Capture the cell that displays the provided text and extract its (x, y) central coordinate. 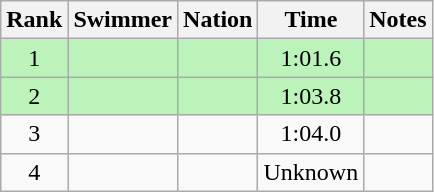
Unknown (311, 172)
Notes (398, 20)
4 (34, 172)
Rank (34, 20)
3 (34, 134)
1:01.6 (311, 58)
1:04.0 (311, 134)
2 (34, 96)
Time (311, 20)
1:03.8 (311, 96)
Swimmer (123, 20)
Nation (218, 20)
1 (34, 58)
